Search for the cell housing the specified text and yield its (X, Y) center coordinate. 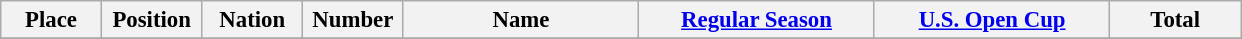
Nation (252, 20)
Number (354, 20)
Total (1176, 20)
U.S. Open Cup (992, 20)
Place (52, 20)
Name (521, 20)
Regular Season (757, 20)
Position (152, 20)
